Identify which cell holds the provided text, then report its (X, Y) central coordinate. 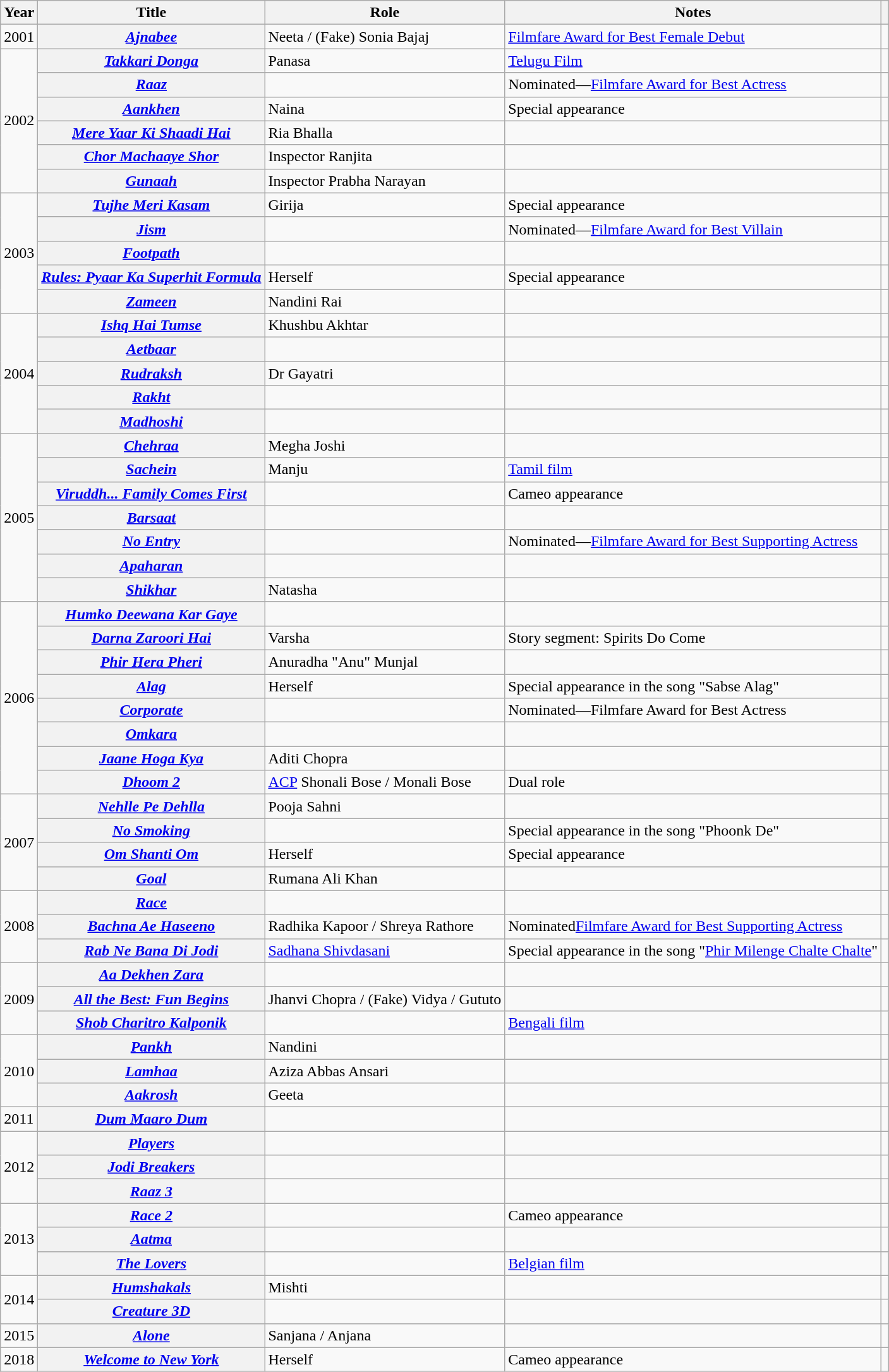
Sanjana / Anjana (385, 1335)
Aatma (152, 1239)
Filmfare Award for Best Female Debut (693, 37)
No Entry (152, 542)
Girija (385, 205)
Varsha (385, 638)
Om Shanti Om (152, 854)
2007 (19, 842)
Geeta (385, 1095)
Shikhar (152, 590)
Rab Ne Bana Di Jodi (152, 950)
Aziza Abbas Ansari (385, 1071)
Megha Joshi (385, 446)
Gunaah (152, 181)
Viruddh... Family Comes First (152, 494)
Barsaat (152, 518)
Belgian film (693, 1263)
Story segment: Spirits Do Come (693, 638)
Aakrosh (152, 1095)
2005 (19, 518)
Aankhen (152, 109)
2004 (19, 373)
Radhika Kapoor / Shreya Rathore (385, 926)
Khushbu Akhtar (385, 325)
Nandini Rai (385, 301)
Lamhaa (152, 1071)
Neeta / (Fake) Sonia Bajaj (385, 37)
2003 (19, 253)
2013 (19, 1239)
Special appearance in the song "Sabse Alag" (693, 686)
Inspector Ranjita (385, 157)
Raaz (152, 85)
Notes (693, 13)
Dual role (693, 782)
Inspector Prabha Narayan (385, 181)
Jodi Breakers (152, 1167)
NominatedFilmfare Award for Best Supporting Actress (693, 926)
2018 (19, 1359)
Sadhana Shivdasani (385, 950)
Natasha (385, 590)
2010 (19, 1071)
Bachna Ae Haseeno (152, 926)
Title (152, 13)
Aditi Chopra (385, 758)
Humko Deewana Kar Gaye (152, 614)
All the Best: Fun Begins (152, 999)
2014 (19, 1299)
Role (385, 13)
Creature 3D (152, 1311)
Manju (385, 470)
Goal (152, 878)
Nominated—Filmfare Award for Best Villain (693, 229)
2001 (19, 37)
2015 (19, 1335)
Telugu Film (693, 61)
Tujhe Meri Kasam (152, 205)
Ria Bhalla (385, 133)
2011 (19, 1119)
Alag (152, 686)
Sachein (152, 470)
Mishti (385, 1287)
Jaane Hoga Kya (152, 758)
Race (152, 902)
Dhoom 2 (152, 782)
2009 (19, 999)
Special appearance in the song "Phir Milenge Chalte Chalte" (693, 950)
Rakht (152, 398)
Rumana Ali Khan (385, 878)
Takkari Donga (152, 61)
Bengali film (693, 1023)
Omkara (152, 734)
Anuradha "Anu" Munjal (385, 662)
Players (152, 1143)
Special appearance in the song "Phoonk De" (693, 830)
Panasa (385, 61)
Zameen (152, 301)
Aa Dekhen Zara (152, 974)
Dum Maaro Dum (152, 1119)
2006 (19, 698)
Madhoshi (152, 422)
ACP Shonali Bose / Monali Bose (385, 782)
2012 (19, 1167)
Jism (152, 229)
Welcome to New York (152, 1359)
Pankh (152, 1047)
Year (19, 13)
Chehraa (152, 446)
Apaharan (152, 566)
Rudraksh (152, 373)
Raaz 3 (152, 1191)
2002 (19, 121)
Alone (152, 1335)
Ajnabee (152, 37)
Jhanvi Chopra / (Fake) Vidya / Gututo (385, 999)
2008 (19, 926)
Nehlle Pe Dehlla (152, 806)
Ishq Hai Tumse (152, 325)
Humshakals (152, 1287)
Corporate (152, 710)
Race 2 (152, 1215)
Rules: Pyaar Ka Superhit Formula (152, 277)
Darna Zaroori Hai (152, 638)
Phir Hera Pheri (152, 662)
Aetbaar (152, 349)
Footpath (152, 253)
Chor Machaaye Shor (152, 157)
Naina (385, 109)
Dr Gayatri (385, 373)
Tamil film (693, 470)
No Smoking (152, 830)
Shob Charitro Kalponik (152, 1023)
Nominated—Filmfare Award for Best Supporting Actress (693, 542)
Pooja Sahni (385, 806)
Nandini (385, 1047)
Mere Yaar Ki Shaadi Hai (152, 133)
The Lovers (152, 1263)
